Output the (X, Y) coordinate of the center of the cell containing the given text.  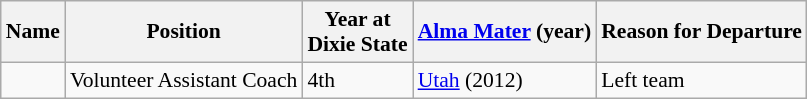
Volunteer Assistant Coach (184, 80)
Year atDixie State (357, 32)
Reason for Departure (702, 32)
Alma Mater (year) (505, 32)
Name (33, 32)
Position (184, 32)
4th (357, 80)
Utah (2012) (505, 80)
Left team (702, 80)
